Pinpoint the cell where the given text exists, returning its [X, Y] midpoint coordinate. 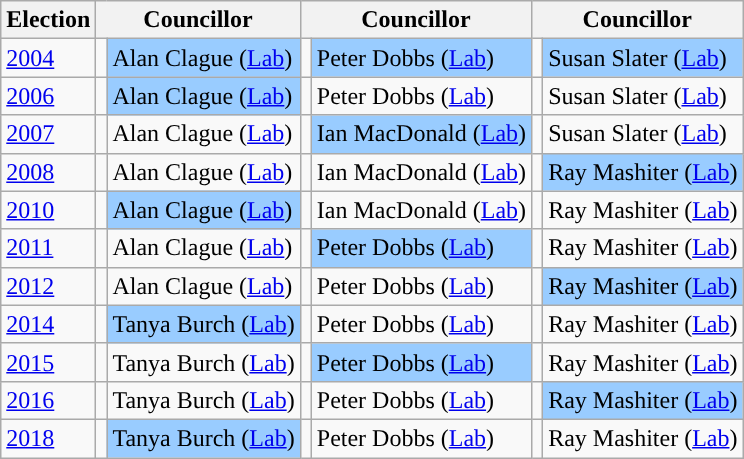
2015 [48, 362]
Election [48, 20]
2010 [48, 210]
2011 [48, 248]
2014 [48, 324]
2006 [48, 96]
2012 [48, 286]
2004 [48, 58]
2018 [48, 438]
2016 [48, 400]
2007 [48, 134]
2008 [48, 172]
